Determine the [X, Y] coordinate at the center of the cell enclosing the given text.  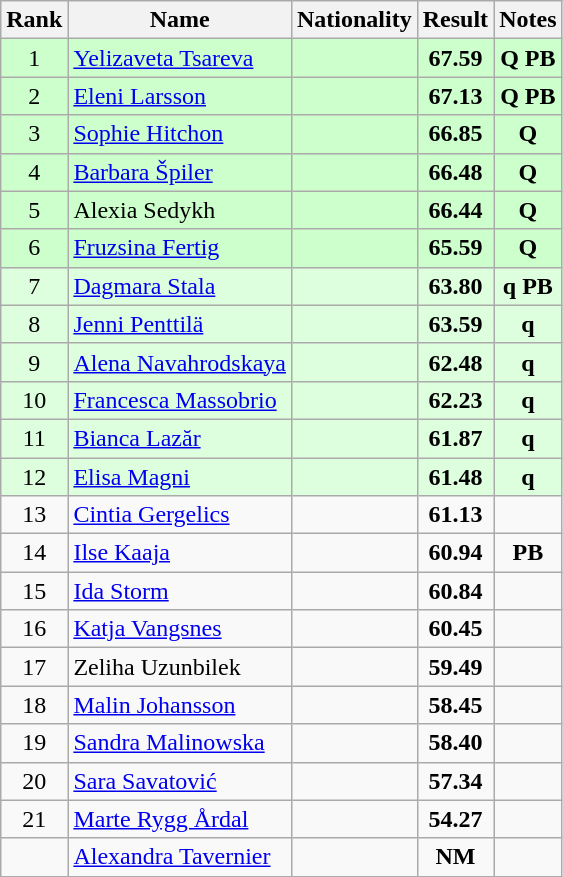
63.59 [455, 324]
60.45 [455, 629]
66.48 [455, 172]
Fruzsina Fertig [180, 248]
20 [34, 781]
6 [34, 248]
Zeliha Uzunbilek [180, 667]
Marte Rygg Årdal [180, 819]
Sara Savatović [180, 781]
54.27 [455, 819]
NM [455, 857]
5 [34, 210]
62.48 [455, 362]
Elisa Magni [180, 477]
59.49 [455, 667]
Jenni Penttilä [180, 324]
Barbara Špiler [180, 172]
21 [34, 819]
58.45 [455, 705]
12 [34, 477]
Malin Johansson [180, 705]
66.44 [455, 210]
18 [34, 705]
66.85 [455, 134]
15 [34, 591]
Notes [528, 20]
Name [180, 20]
14 [34, 553]
63.80 [455, 286]
65.59 [455, 248]
PB [528, 553]
61.13 [455, 515]
Nationality [354, 20]
11 [34, 438]
1 [34, 58]
8 [34, 324]
Sandra Malinowska [180, 743]
17 [34, 667]
Sophie Hitchon [180, 134]
7 [34, 286]
Cintia Gergelics [180, 515]
67.13 [455, 96]
4 [34, 172]
13 [34, 515]
2 [34, 96]
Alexia Sedykh [180, 210]
61.87 [455, 438]
16 [34, 629]
67.59 [455, 58]
19 [34, 743]
57.34 [455, 781]
3 [34, 134]
q PB [528, 286]
9 [34, 362]
Ida Storm [180, 591]
60.84 [455, 591]
58.40 [455, 743]
Katja Vangsnes [180, 629]
62.23 [455, 400]
Bianca Lazăr [180, 438]
60.94 [455, 553]
Ilse Kaaja [180, 553]
61.48 [455, 477]
Eleni Larsson [180, 96]
10 [34, 400]
Alena Navahrodskaya [180, 362]
Result [455, 20]
Francesca Massobrio [180, 400]
Dagmara Stala [180, 286]
Yelizaveta Tsareva [180, 58]
Rank [34, 20]
Alexandra Tavernier [180, 857]
